Detect which cell encompasses the target text, then output its [x, y] center coordinate. 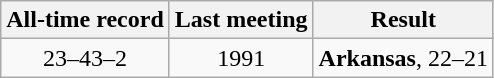
Result [403, 20]
Arkansas, 22–21 [403, 58]
Last meeting [241, 20]
23–43–2 [86, 58]
All-time record [86, 20]
1991 [241, 58]
